Locate the cell with the specified text and output its [X, Y] center coordinate. 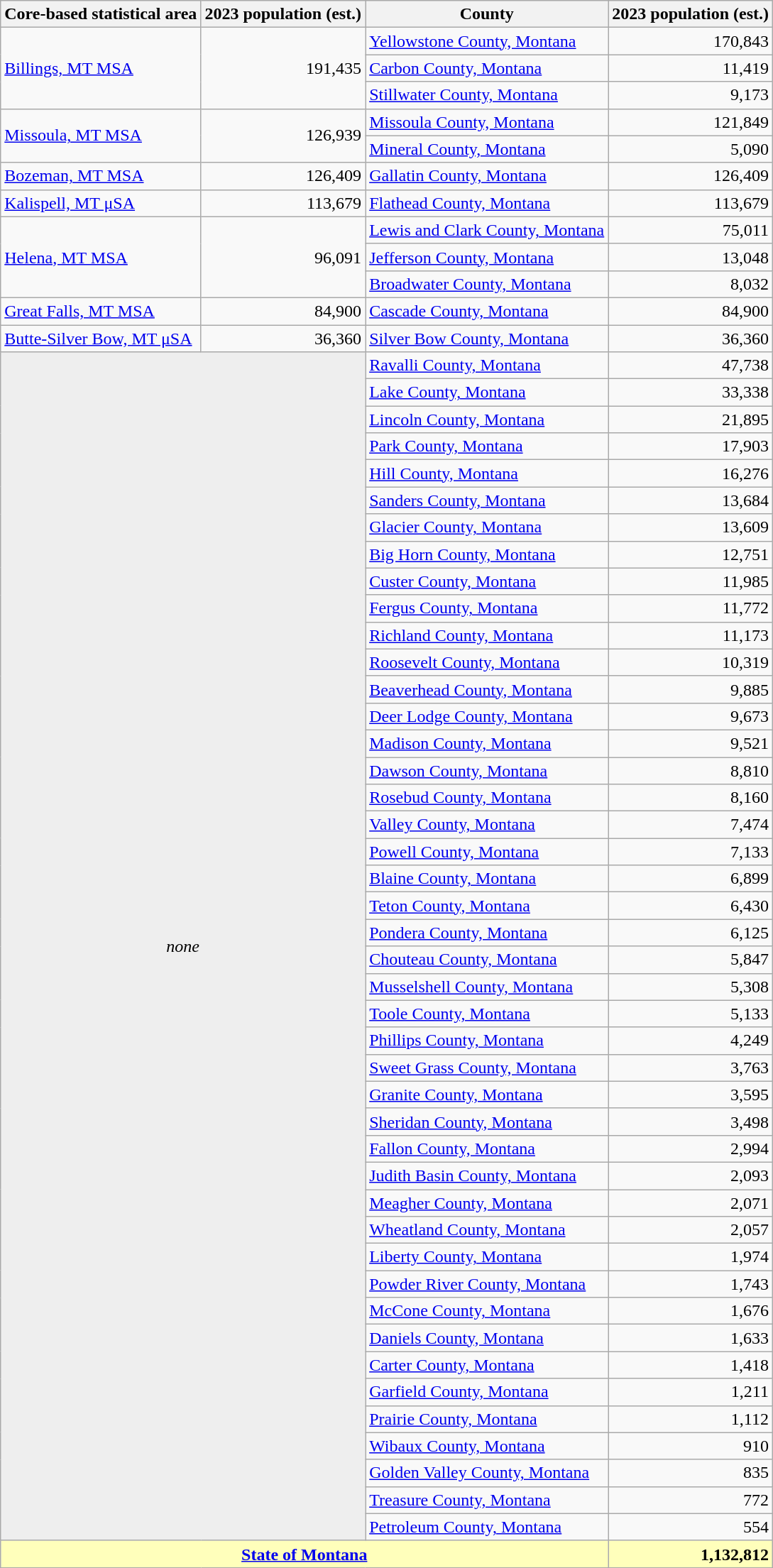
none [183, 947]
121,849 [691, 122]
Mineral County, Montana [487, 149]
5,090 [691, 149]
2,057 [691, 1230]
Sanders County, Montana [487, 500]
Teton County, Montana [487, 906]
9,673 [691, 716]
Pondera County, Montana [487, 933]
Kalispell, MT μSA [101, 203]
13,609 [691, 527]
Powder River County, Montana [487, 1284]
Missoula, MT MSA [101, 136]
Lake County, Montana [487, 393]
3,763 [691, 1068]
Phillips County, Montana [487, 1041]
Gallatin County, Montana [487, 176]
Lewis and Clark County, Montana [487, 230]
9,885 [691, 689]
Garfield County, Montana [487, 1392]
191,435 [283, 68]
Wheatland County, Montana [487, 1230]
7,133 [691, 852]
Beaverhead County, Montana [487, 689]
7,474 [691, 825]
11,772 [691, 608]
Helena, MT MSA [101, 257]
6,125 [691, 933]
8,032 [691, 284]
1,211 [691, 1392]
Chouteau County, Montana [487, 960]
3,498 [691, 1122]
Fergus County, Montana [487, 608]
Big Horn County, Montana [487, 554]
1,132,812 [691, 1554]
Wibaux County, Montana [487, 1446]
835 [691, 1473]
13,684 [691, 500]
Fallon County, Montana [487, 1148]
33,338 [691, 393]
Carter County, Montana [487, 1365]
Silver Bow County, Montana [487, 339]
2,071 [691, 1203]
170,843 [691, 41]
1,418 [691, 1365]
2,994 [691, 1148]
Lincoln County, Montana [487, 420]
Flathead County, Montana [487, 203]
772 [691, 1500]
Daniels County, Montana [487, 1338]
910 [691, 1446]
Sheridan County, Montana [487, 1122]
5,308 [691, 987]
13,048 [691, 257]
Musselshell County, Montana [487, 987]
4,249 [691, 1041]
Blaine County, Montana [487, 879]
Rosebud County, Montana [487, 798]
Dawson County, Montana [487, 770]
Golden Valley County, Montana [487, 1473]
75,011 [691, 230]
1,743 [691, 1284]
12,751 [691, 554]
11,985 [691, 581]
6,430 [691, 906]
Core-based statistical area [101, 14]
1,633 [691, 1338]
17,903 [691, 446]
1,112 [691, 1419]
8,160 [691, 798]
554 [691, 1527]
Madison County, Montana [487, 743]
Liberty County, Montana [487, 1257]
Great Falls, MT MSA [101, 311]
Deer Lodge County, Montana [487, 716]
11,419 [691, 68]
11,173 [691, 635]
5,847 [691, 960]
Petroleum County, Montana [487, 1527]
Granite County, Montana [487, 1095]
1,974 [691, 1257]
9,173 [691, 95]
8,810 [691, 770]
County [487, 14]
Ravalli County, Montana [487, 366]
Powell County, Montana [487, 852]
Glacier County, Montana [487, 527]
Park County, Montana [487, 446]
McCone County, Montana [487, 1311]
Hill County, Montana [487, 473]
Roosevelt County, Montana [487, 662]
Bozeman, MT MSA [101, 176]
Custer County, Montana [487, 581]
Cascade County, Montana [487, 311]
1,676 [691, 1311]
Missoula County, Montana [487, 122]
47,738 [691, 366]
Carbon County, Montana [487, 68]
96,091 [283, 257]
10,319 [691, 662]
Billings, MT MSA [101, 68]
Prairie County, Montana [487, 1419]
6,899 [691, 879]
Butte-Silver Bow, MT μSA [101, 339]
3,595 [691, 1095]
Jefferson County, Montana [487, 257]
Stillwater County, Montana [487, 95]
Sweet Grass County, Montana [487, 1068]
Treasure County, Montana [487, 1500]
5,133 [691, 1014]
State of Montana [305, 1554]
Richland County, Montana [487, 635]
9,521 [691, 743]
21,895 [691, 420]
Meagher County, Montana [487, 1203]
2,093 [691, 1175]
Toole County, Montana [487, 1014]
16,276 [691, 473]
Yellowstone County, Montana [487, 41]
126,939 [283, 136]
Broadwater County, Montana [487, 284]
Valley County, Montana [487, 825]
Judith Basin County, Montana [487, 1175]
